Identify which cell holds the provided text, then report its [X, Y] central coordinate. 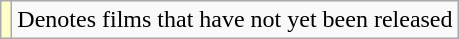
Denotes films that have not yet been released [235, 20]
